For the text-containing cell, return its midpoint in (X, Y) coordinate format. 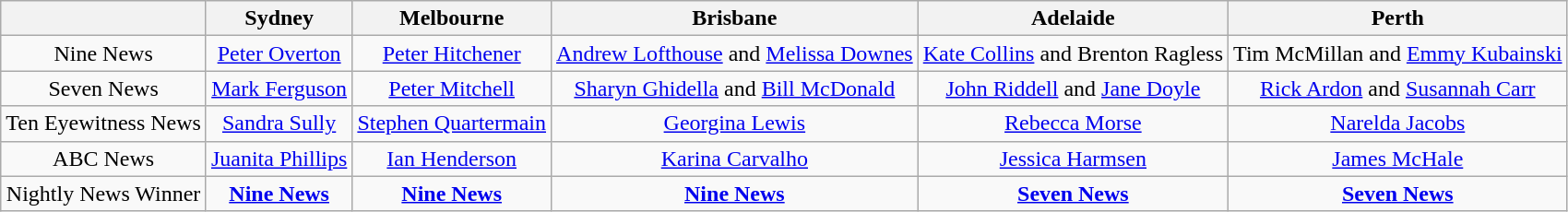
Rebecca Morse (1073, 124)
Nightly News Winner (103, 194)
Peter Overton (279, 53)
Melbourne (452, 18)
Andrew Lofthouse and Melissa Downes (735, 53)
Rick Ardon and Susannah Carr (1398, 88)
Perth (1398, 18)
Juanita Phillips (279, 159)
Mark Ferguson (279, 88)
Peter Hitchener (452, 53)
ABC News (103, 159)
Georgina Lewis (735, 124)
Sandra Sully (279, 124)
Adelaide (1073, 18)
Karina Carvalho (735, 159)
Ian Henderson (452, 159)
Brisbane (735, 18)
Jessica Harmsen (1073, 159)
Sharyn Ghidella and Bill McDonald (735, 88)
Tim McMillan and Emmy Kubainski (1398, 53)
Ten Eyewitness News (103, 124)
John Riddell and Jane Doyle (1073, 88)
Peter Mitchell (452, 88)
Sydney (279, 18)
James McHale (1398, 159)
Stephen Quartermain (452, 124)
Kate Collins and Brenton Ragless (1073, 53)
Narelda Jacobs (1398, 124)
